Determine the [x, y] coordinate at the center of the cell enclosing the given text.  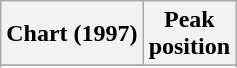
Chart (1997) [72, 34]
Peak position [189, 34]
